Find where the given text appears and provide that cell's center as [x, y] coordinate. 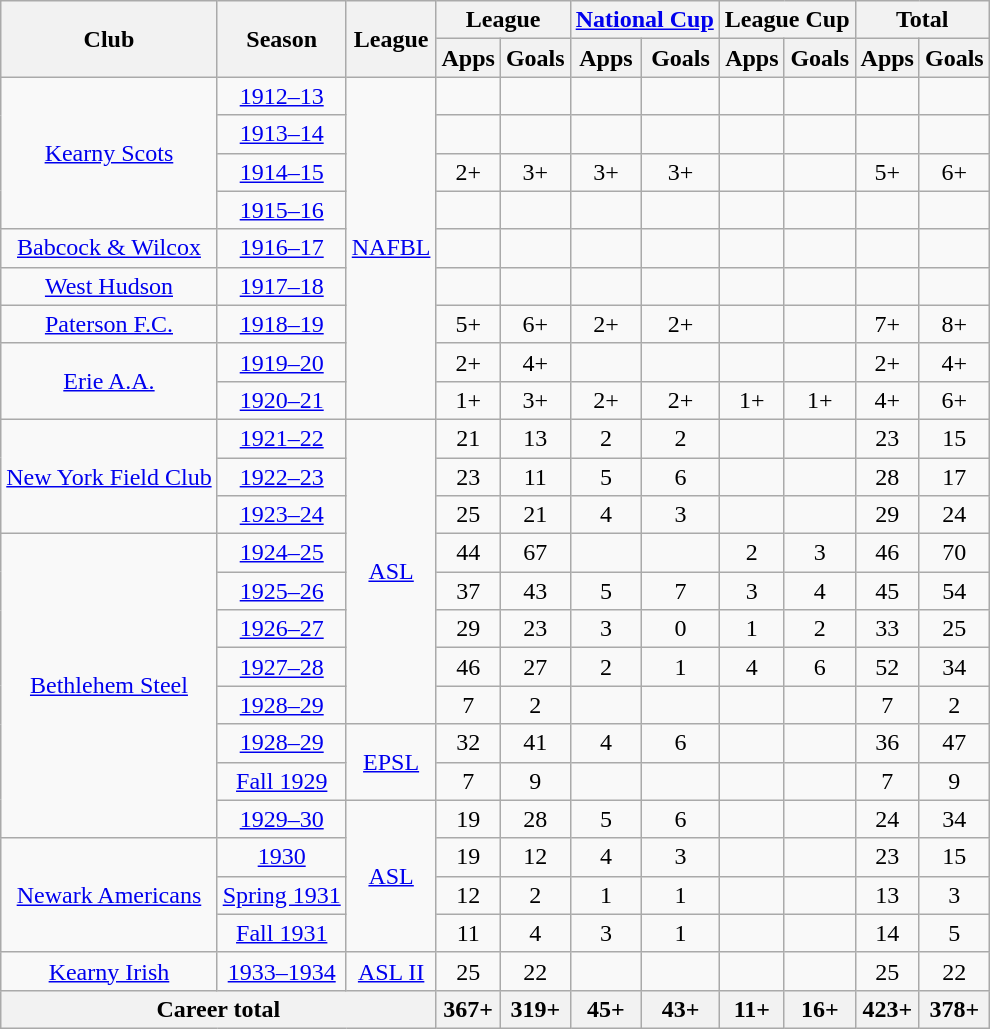
1913–14 [282, 134]
1927–28 [282, 667]
National Cup [644, 20]
1921–22 [282, 438]
47 [954, 743]
378+ [954, 1009]
43 [535, 591]
1924–25 [282, 553]
67 [535, 553]
33 [887, 629]
1917–18 [282, 286]
Total [922, 20]
45 [887, 591]
43+ [681, 1009]
West Hudson [109, 286]
NAFBL [391, 248]
0 [681, 629]
37 [468, 591]
Career total [218, 1009]
16+ [820, 1009]
1933–1934 [282, 971]
League Cup [787, 20]
EPSL [391, 762]
Fall 1931 [282, 933]
1918–19 [282, 324]
8+ [954, 324]
Paterson F.C. [109, 324]
52 [887, 667]
36 [887, 743]
Club [109, 39]
1922–23 [282, 477]
17 [954, 477]
14 [887, 933]
ASL II [391, 971]
1915–16 [282, 210]
Bethlehem Steel [109, 686]
367+ [468, 1009]
Spring 1931 [282, 895]
Fall 1929 [282, 781]
1916–17 [282, 248]
54 [954, 591]
7+ [887, 324]
1929–30 [282, 819]
11+ [752, 1009]
Babcock & Wilcox [109, 248]
27 [535, 667]
Newark Americans [109, 895]
Season [282, 39]
1923–24 [282, 515]
1926–27 [282, 629]
1914–15 [282, 172]
1925–26 [282, 591]
1920–21 [282, 400]
1912–13 [282, 96]
32 [468, 743]
319+ [535, 1009]
1919–20 [282, 362]
Kearny Scots [109, 153]
Erie A.A. [109, 381]
Kearny Irish [109, 971]
1930 [282, 857]
44 [468, 553]
41 [535, 743]
New York Field Club [109, 476]
423+ [887, 1009]
45+ [606, 1009]
70 [954, 553]
